Output the (X, Y) coordinate of the center of the cell containing the given text.  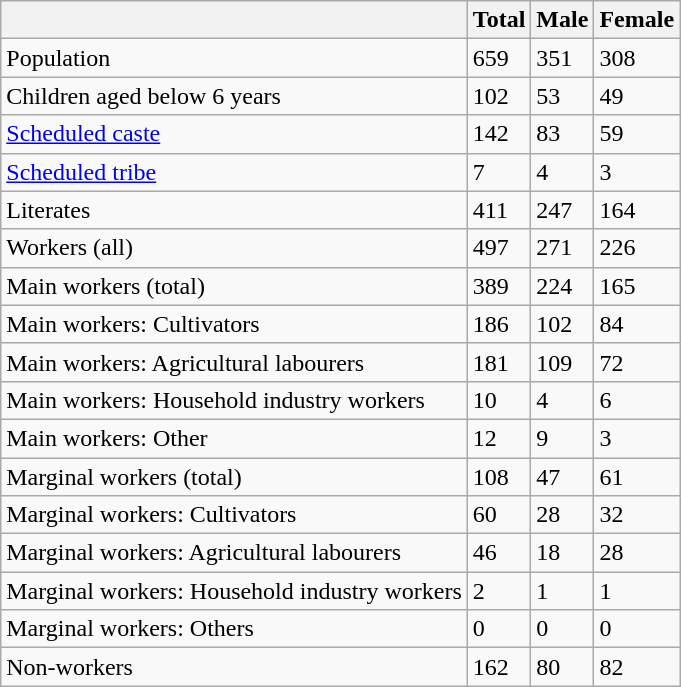
47 (562, 477)
83 (562, 134)
10 (499, 400)
2 (499, 591)
12 (499, 438)
Literates (234, 210)
Total (499, 20)
165 (637, 286)
72 (637, 362)
Female (637, 20)
Main workers: Cultivators (234, 324)
164 (637, 210)
Scheduled caste (234, 134)
49 (637, 96)
53 (562, 96)
46 (499, 553)
32 (637, 515)
389 (499, 286)
659 (499, 58)
181 (499, 362)
18 (562, 553)
186 (499, 324)
84 (637, 324)
142 (499, 134)
Male (562, 20)
108 (499, 477)
308 (637, 58)
Non-workers (234, 667)
Marginal workers: Cultivators (234, 515)
497 (499, 248)
Population (234, 58)
Marginal workers: Others (234, 629)
9 (562, 438)
Main workers: Other (234, 438)
61 (637, 477)
Marginal workers: Agricultural labourers (234, 553)
109 (562, 362)
7 (499, 172)
162 (499, 667)
Workers (all) (234, 248)
Children aged below 6 years (234, 96)
Marginal workers: Household industry workers (234, 591)
82 (637, 667)
Main workers: Agricultural labourers (234, 362)
226 (637, 248)
411 (499, 210)
59 (637, 134)
6 (637, 400)
Scheduled tribe (234, 172)
Marginal workers (total) (234, 477)
60 (499, 515)
271 (562, 248)
247 (562, 210)
80 (562, 667)
224 (562, 286)
Main workers (total) (234, 286)
Main workers: Household industry workers (234, 400)
351 (562, 58)
